Identify which cell holds the provided text, then report its (X, Y) central coordinate. 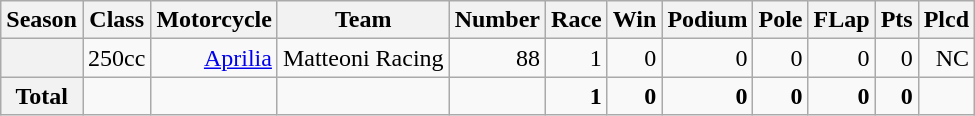
Matteoni Racing (363, 58)
Race (577, 20)
250cc (116, 58)
Aprilia (214, 58)
88 (497, 58)
FLap (842, 20)
Pts (896, 20)
Win (634, 20)
Plcd (946, 20)
Motorcycle (214, 20)
Total (42, 96)
Number (497, 20)
Pole (780, 20)
Season (42, 20)
Podium (708, 20)
Team (363, 20)
Class (116, 20)
NC (946, 58)
